Detect which cell encompasses the target text, then output its [x, y] center coordinate. 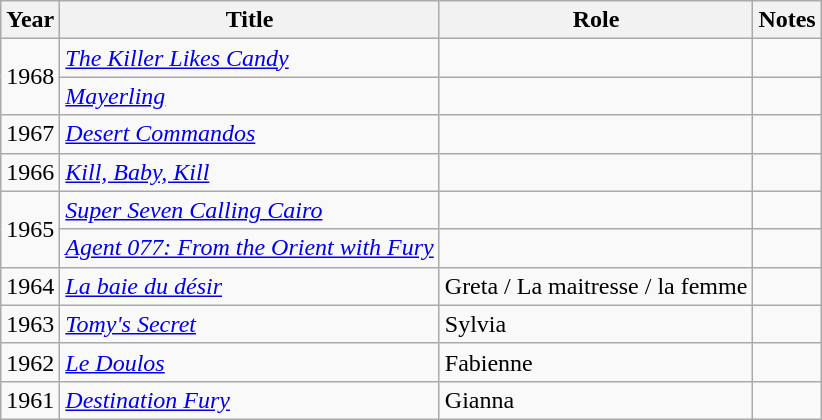
1967 [30, 134]
Title [250, 20]
Fabienne [596, 362]
1966 [30, 172]
Destination Fury [250, 400]
Agent 077: From the Orient with Fury [250, 248]
The Killer Likes Candy [250, 58]
Le Doulos [250, 362]
Mayerling [250, 96]
La baie du désir [250, 286]
Tomy's Secret [250, 324]
1961 [30, 400]
Sylvia [596, 324]
1968 [30, 77]
1965 [30, 229]
Notes [787, 20]
Greta / La maitresse / la femme [596, 286]
Super Seven Calling Cairo [250, 210]
1964 [30, 286]
Kill, Baby, Kill [250, 172]
1963 [30, 324]
Year [30, 20]
Role [596, 20]
Gianna [596, 400]
1962 [30, 362]
Desert Commandos [250, 134]
